Return [x, y] of the center of cell containing provided text 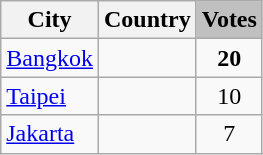
City [50, 20]
20 [229, 58]
Country [147, 20]
7 [229, 134]
10 [229, 96]
Jakarta [50, 134]
Bangkok [50, 58]
Taipei [50, 96]
Votes [229, 20]
